Extract the [x, y] coordinate from the center of the cell holding the provided text.  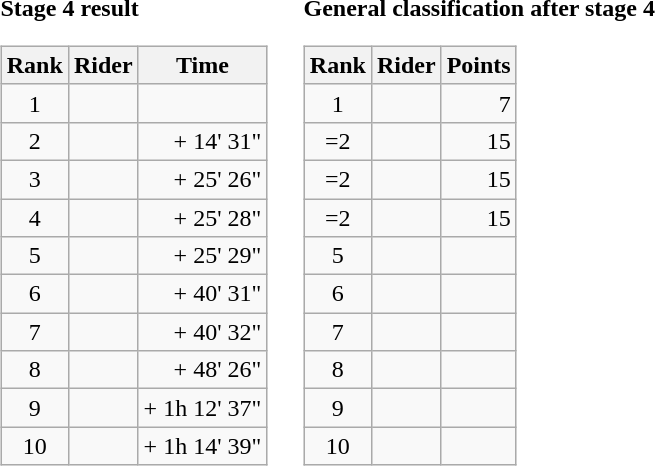
Time [202, 65]
+ 1h 14' 39" [202, 446]
4 [34, 217]
+ 25' 26" [202, 179]
+ 14' 31" [202, 141]
+ 40' 32" [202, 332]
Points [478, 65]
3 [34, 179]
+ 48' 26" [202, 370]
2 [34, 141]
+ 25' 28" [202, 217]
+ 25' 29" [202, 256]
+ 1h 12' 37" [202, 408]
+ 40' 31" [202, 294]
